Detect which cell encompasses the target text, then output its (X, Y) center coordinate. 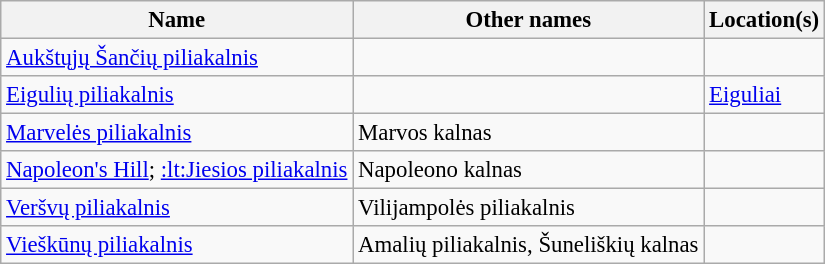
Name (177, 20)
Aukštųjų Šančių piliakalnis (177, 58)
Napoleon's Hill; :lt:Jiesios piliakalnis (177, 170)
Amalių piliakalnis, Šuneliškių kalnas (528, 245)
Napoleono kalnas (528, 170)
Other names (528, 20)
Marvelės piliakalnis (177, 133)
Veršvų piliakalnis (177, 208)
Eigulių piliakalnis (177, 95)
Location(s) (764, 20)
Vilijampolės piliakalnis (528, 208)
Marvos kalnas (528, 133)
Vieškūnų piliakalnis (177, 245)
Eiguliai (764, 95)
